Capture the cell that displays the provided text and extract its [x, y] central coordinate. 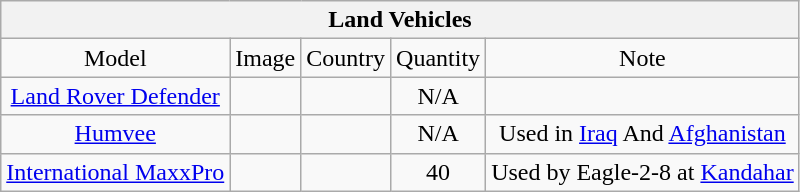
Model [116, 58]
Image [266, 58]
Used in Iraq And Afghanistan [643, 134]
Land Rover Defender [116, 96]
40 [438, 172]
Land Vehicles [400, 20]
Country [346, 58]
Used by Eagle-2-8 at Kandahar [643, 172]
Humvee [116, 134]
International MaxxPro [116, 172]
Note [643, 58]
Quantity [438, 58]
